Scan for the cell matching the given text and deliver its [X, Y] coordinate at center. 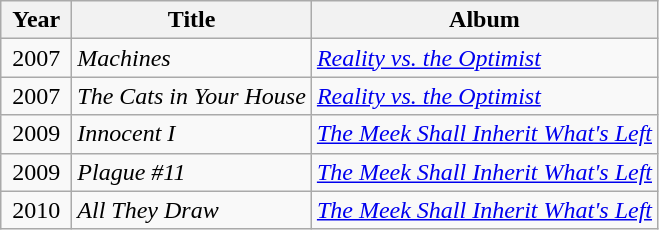
Innocent I [192, 134]
Title [192, 20]
2010 [36, 210]
Album [484, 20]
Plague #11 [192, 172]
All They Draw [192, 210]
Year [36, 20]
Machines [192, 58]
The Cats in Your House [192, 96]
